Pinpoint the cell where the given text exists, returning its (X, Y) midpoint coordinate. 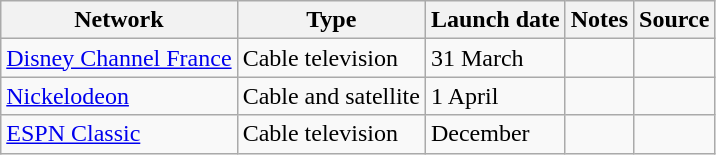
December (495, 134)
Launch date (495, 20)
31 March (495, 58)
Disney Channel France (119, 58)
ESPN Classic (119, 134)
Cable and satellite (331, 96)
Source (674, 20)
Network (119, 20)
Notes (599, 20)
Type (331, 20)
Nickelodeon (119, 96)
1 April (495, 96)
